Output the (X, Y) coordinate of the center of the cell containing the given text.  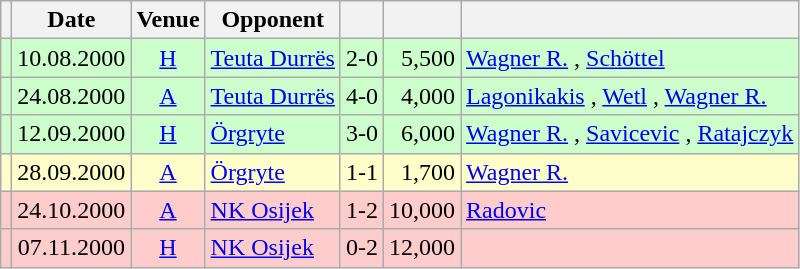
10,000 (422, 210)
4-0 (362, 96)
Wagner R. , Savicevic , Ratajczyk (630, 134)
5,500 (422, 58)
1-1 (362, 172)
10.08.2000 (72, 58)
28.09.2000 (72, 172)
24.08.2000 (72, 96)
Lagonikakis , Wetl , Wagner R. (630, 96)
0-2 (362, 248)
4,000 (422, 96)
1-2 (362, 210)
3-0 (362, 134)
Date (72, 20)
Radovic (630, 210)
Opponent (272, 20)
12.09.2000 (72, 134)
Wagner R. , Schöttel (630, 58)
Wagner R. (630, 172)
07.11.2000 (72, 248)
2-0 (362, 58)
Venue (168, 20)
24.10.2000 (72, 210)
12,000 (422, 248)
6,000 (422, 134)
1,700 (422, 172)
